Capture the cell that displays the provided text and extract its (x, y) central coordinate. 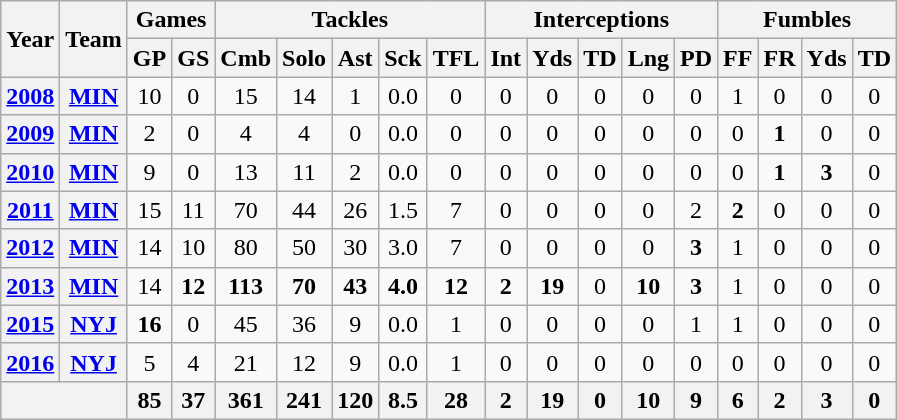
FR (780, 58)
Ast (356, 58)
PD (696, 58)
2009 (30, 134)
FF (738, 58)
241 (304, 400)
45 (246, 324)
80 (246, 248)
85 (149, 400)
43 (356, 286)
36 (304, 324)
13 (246, 172)
1.5 (403, 210)
TFL (456, 58)
113 (246, 286)
26 (356, 210)
6 (738, 400)
Year (30, 39)
37 (194, 400)
2016 (30, 362)
120 (356, 400)
361 (246, 400)
Lng (648, 58)
2015 (30, 324)
Int (506, 58)
Solo (304, 58)
28 (456, 400)
Team (94, 39)
Interceptions (602, 20)
3.0 (403, 248)
Fumbles (808, 20)
5 (149, 362)
4.0 (403, 286)
Cmb (246, 58)
GP (149, 58)
Tackles (350, 20)
GS (194, 58)
Games (170, 20)
2013 (30, 286)
8.5 (403, 400)
30 (356, 248)
2011 (30, 210)
2008 (30, 96)
44 (304, 210)
2010 (30, 172)
Sck (403, 58)
21 (246, 362)
16 (149, 324)
2012 (30, 248)
50 (304, 248)
